Identify which cell holds the provided text, then report its (X, Y) central coordinate. 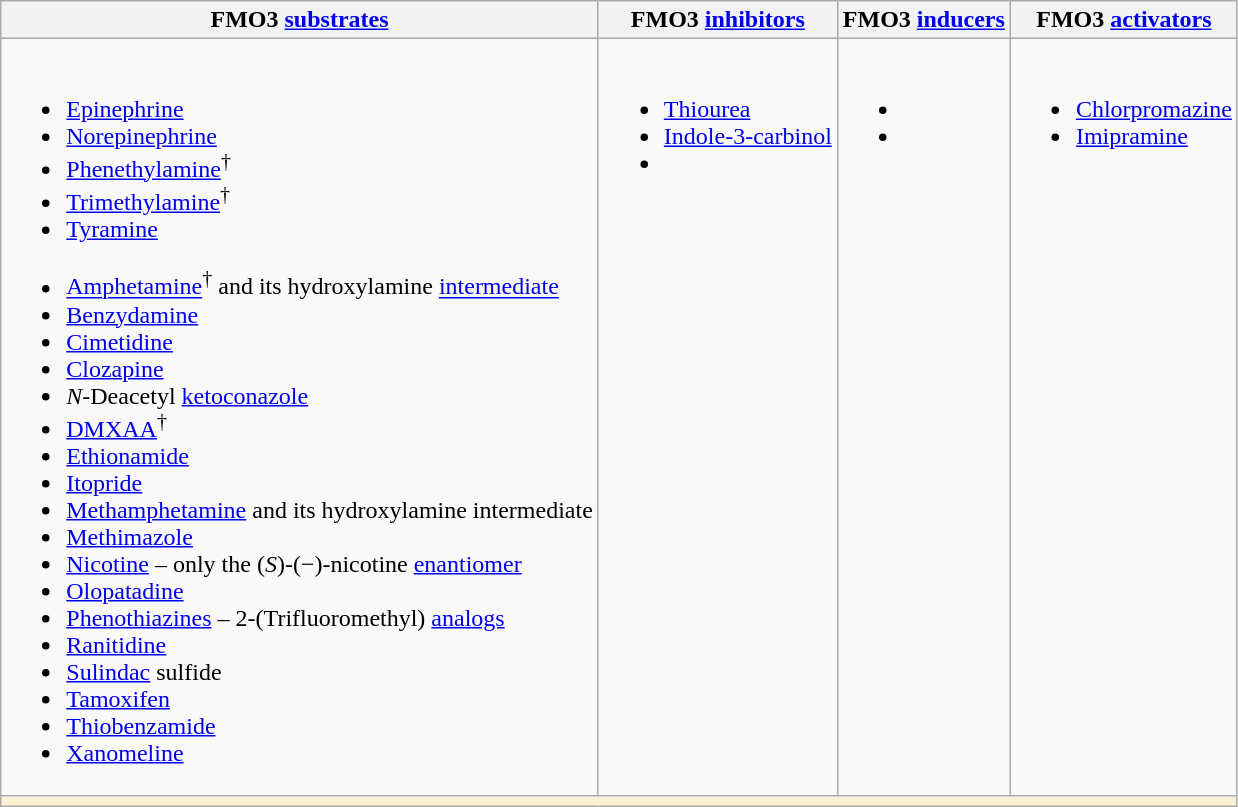
FMO3 activators (1124, 20)
FMO3 inducers (924, 20)
ThioureaIndole-3-carbinol (718, 418)
FMO3 substrates (300, 20)
FMO3 inhibitors (718, 20)
ChlorpromazineImipramine (1124, 418)
